From the cell containing the given text, extract its center point as [X, Y] coordinate. 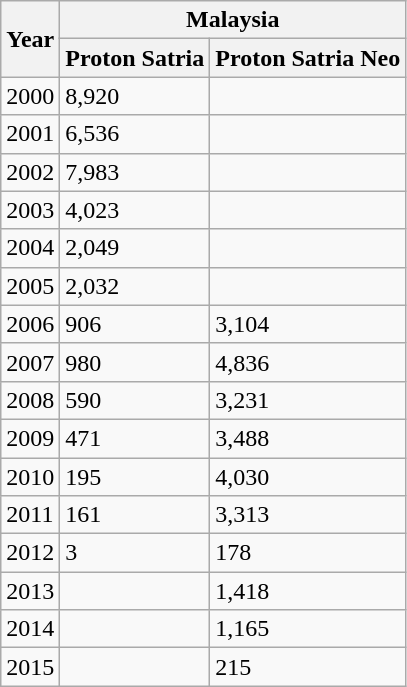
980 [135, 362]
2015 [30, 667]
2011 [30, 515]
215 [308, 667]
1,165 [308, 629]
906 [135, 324]
Proton Satria [135, 58]
Malaysia [233, 20]
2005 [30, 286]
4,023 [135, 210]
2010 [30, 477]
2007 [30, 362]
195 [135, 477]
2014 [30, 629]
161 [135, 515]
1,418 [308, 591]
3,313 [308, 515]
3,104 [308, 324]
2002 [30, 172]
8,920 [135, 96]
4,030 [308, 477]
3 [135, 553]
2001 [30, 134]
3,231 [308, 400]
Proton Satria Neo [308, 58]
471 [135, 438]
3,488 [308, 438]
2003 [30, 210]
178 [308, 553]
2012 [30, 553]
6,536 [135, 134]
590 [135, 400]
2,049 [135, 248]
4,836 [308, 362]
2006 [30, 324]
7,983 [135, 172]
2000 [30, 96]
2,032 [135, 286]
2013 [30, 591]
2009 [30, 438]
2008 [30, 400]
2004 [30, 248]
Year [30, 39]
